Capture the cell that displays the provided text and extract its (x, y) central coordinate. 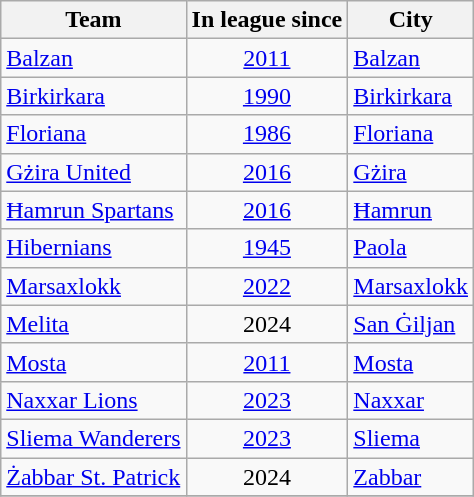
Paola (411, 248)
Sliema (411, 438)
Ħamrun Spartans (94, 210)
2022 (267, 286)
Zabbar (411, 477)
Gżira United (94, 172)
Gżira (411, 172)
Hibernians (94, 248)
1986 (267, 134)
San Ġiljan (411, 324)
Team (94, 20)
Ħamrun (411, 210)
Naxxar (411, 400)
City (411, 20)
Naxxar Lions (94, 400)
Melita (94, 324)
Żabbar St. Patrick (94, 477)
In league since (267, 20)
1990 (267, 96)
1945 (267, 248)
Sliema Wanderers (94, 438)
